Output the [x, y] coordinate of the center of the cell containing the given text.  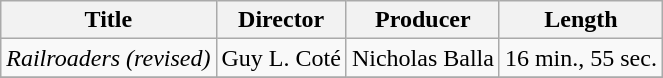
Director [281, 20]
16 min., 55 sec. [580, 58]
Guy L. Coté [281, 58]
Nicholas Balla [422, 58]
Length [580, 20]
Producer [422, 20]
Railroaders (revised) [108, 58]
Title [108, 20]
